Provide the (x, y) coordinate of the cell's center where the given text is located.  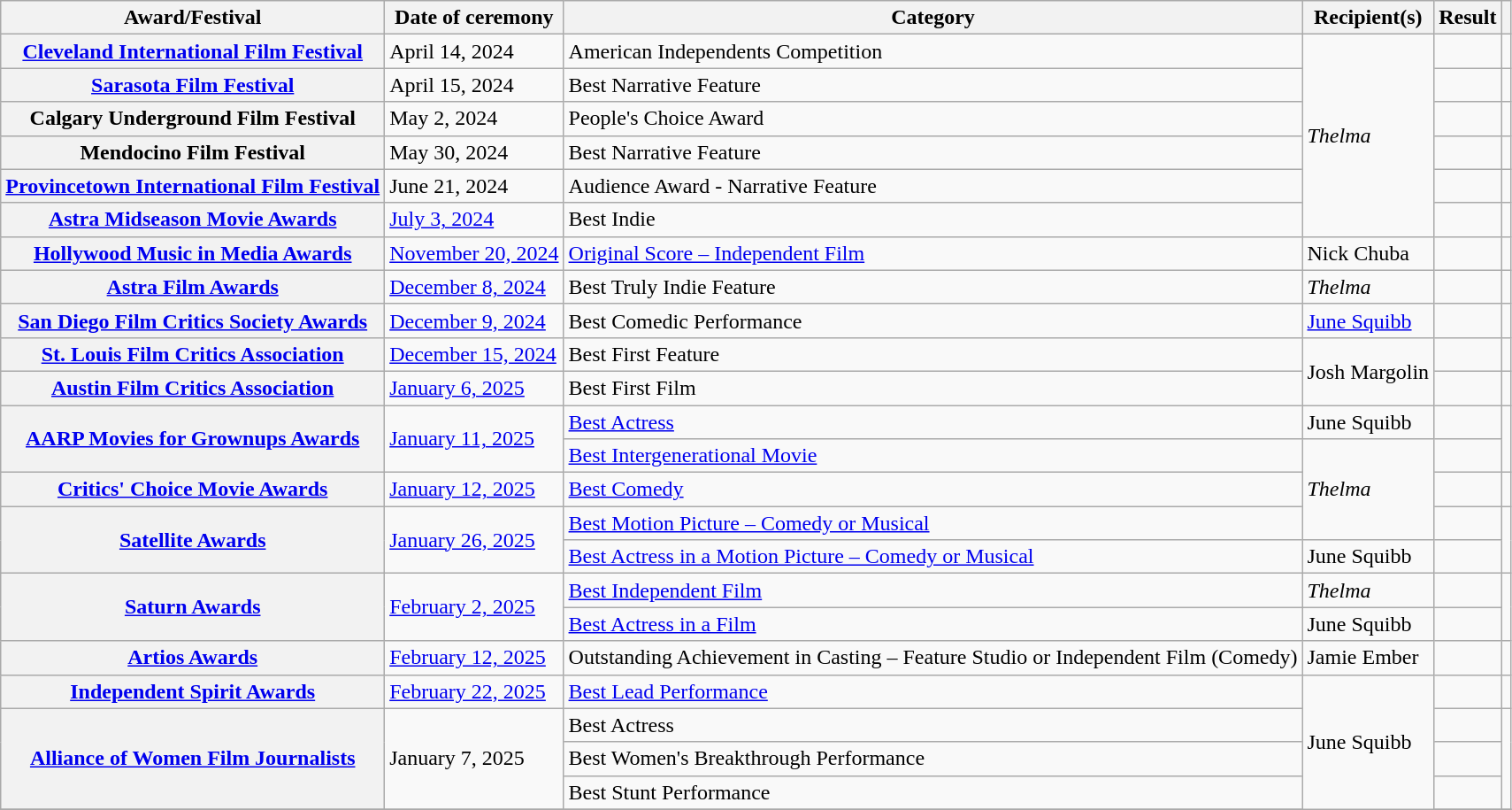
Alliance of Women Film Journalists (193, 759)
Best First Feature (933, 354)
December 15, 2024 (474, 354)
Saturn Awards (193, 607)
December 9, 2024 (474, 320)
January 11, 2025 (474, 439)
January 7, 2025 (474, 759)
January 12, 2025 (474, 490)
Best Motion Picture – Comedy or Musical (933, 523)
Recipient(s) (1368, 18)
Independent Spirit Awards (193, 691)
Best Lead Performance (933, 691)
People's Choice Award (933, 119)
Date of ceremony (474, 18)
Astra Midseason Movie Awards (193, 220)
Outstanding Achievement in Casting – Feature Studio or Independent Film (Comedy) (933, 658)
February 22, 2025 (474, 691)
June 21, 2024 (474, 186)
Original Score – Independent Film (933, 253)
Best Stunt Performance (933, 792)
AARP Movies for Grownups Awards (193, 439)
Astra Film Awards (193, 287)
Cleveland International Film Festival (193, 51)
April 15, 2024 (474, 85)
Critics' Choice Movie Awards (193, 490)
Satellite Awards (193, 540)
Category (933, 18)
Provincetown International Film Festival (193, 186)
May 30, 2024 (474, 152)
Hollywood Music in Media Awards (193, 253)
Best Actress in a Motion Picture – Comedy or Musical (933, 557)
Austin Film Critics Association (193, 388)
American Independents Competition (933, 51)
St. Louis Film Critics Association (193, 354)
Nick Chuba (1368, 253)
July 3, 2024 (474, 220)
May 2, 2024 (474, 119)
Best First Film (933, 388)
Award/Festival (193, 18)
Jamie Ember (1368, 658)
Best Independent Film (933, 590)
November 20, 2024 (474, 253)
Best Truly Indie Feature (933, 287)
Audience Award - Narrative Feature (933, 186)
February 2, 2025 (474, 607)
Sarasota Film Festival (193, 85)
Best Indie (933, 220)
Best Actress in a Film (933, 624)
Best Intergenerational Movie (933, 456)
Best Comedic Performance (933, 320)
January 6, 2025 (474, 388)
San Diego Film Critics Society Awards (193, 320)
February 12, 2025 (474, 658)
December 8, 2024 (474, 287)
Calgary Underground Film Festival (193, 119)
Best Women's Breakthrough Performance (933, 759)
Result (1468, 18)
Artios Awards (193, 658)
January 26, 2025 (474, 540)
April 14, 2024 (474, 51)
Mendocino Film Festival (193, 152)
Josh Margolin (1368, 371)
Best Comedy (933, 490)
